Return (x, y) of the center of cell containing provided text 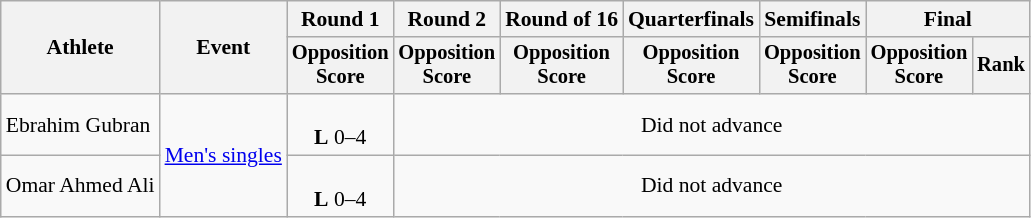
Rank (1001, 66)
Final (948, 19)
Ebrahim Gubran (80, 124)
Round of 16 (562, 19)
Semifinals (812, 19)
Men's singles (224, 155)
Event (224, 48)
Quarterfinals (691, 19)
Round 2 (448, 19)
Round 1 (340, 19)
Omar Ahmed Ali (80, 186)
Athlete (80, 48)
